Locate the cell with the specified text and output its [X, Y] center coordinate. 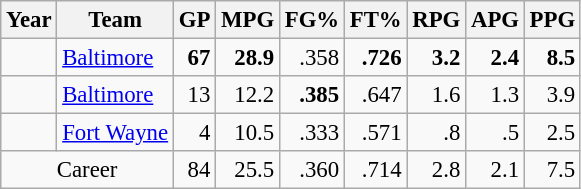
4 [194, 133]
28.9 [248, 58]
13 [194, 95]
FT% [376, 20]
.714 [376, 170]
1.3 [496, 95]
3.9 [552, 95]
.333 [312, 133]
2.5 [552, 133]
12.2 [248, 95]
.571 [376, 133]
8.5 [552, 58]
.726 [376, 58]
.647 [376, 95]
MPG [248, 20]
GP [194, 20]
.360 [312, 170]
Fort Wayne [116, 133]
.385 [312, 95]
25.5 [248, 170]
Year [29, 20]
Team [116, 20]
10.5 [248, 133]
2.4 [496, 58]
2.1 [496, 170]
.8 [436, 133]
RPG [436, 20]
FG% [312, 20]
84 [194, 170]
3.2 [436, 58]
.358 [312, 58]
.5 [496, 133]
2.8 [436, 170]
1.6 [436, 95]
PPG [552, 20]
APG [496, 20]
Career [88, 170]
67 [194, 58]
7.5 [552, 170]
